Find where the given text appears and provide that cell's center as (X, Y) coordinate. 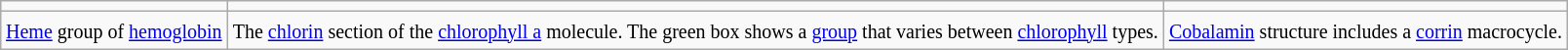
Cobalamin structure includes a corrin macrocycle. (1365, 30)
The chlorin section of the chlorophyll a molecule. The green box shows a group that varies between chlorophyll types. (695, 30)
Heme group of hemoglobin (115, 30)
